Identify which cell holds the provided text, then report its [X, Y] central coordinate. 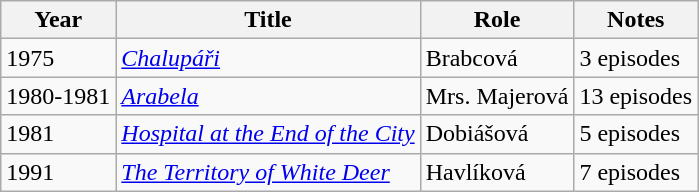
Brabcová [497, 58]
1991 [58, 172]
Year [58, 20]
Dobiášová [497, 134]
Role [497, 20]
Havlíková [497, 172]
1980-1981 [58, 96]
3 episodes [636, 58]
Notes [636, 20]
Mrs. Majerová [497, 96]
1975 [58, 58]
13 episodes [636, 96]
7 episodes [636, 172]
Title [268, 20]
5 episodes [636, 134]
1981 [58, 134]
The Territory of White Deer [268, 172]
Arabela [268, 96]
Hospital at the End of the City [268, 134]
Chalupáři [268, 58]
